Locate the cell with the specified text and output its (x, y) center coordinate. 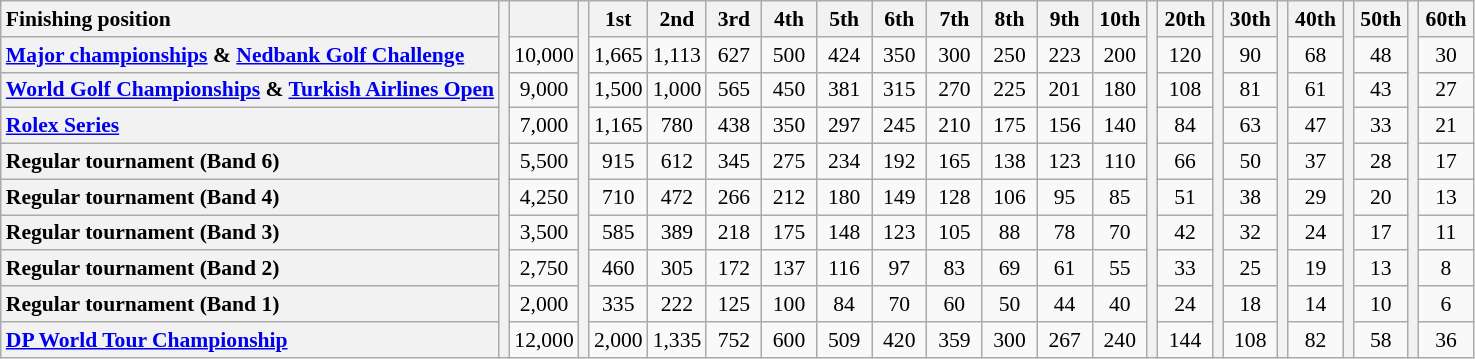
225 (1010, 90)
Regular tournament (Band 6) (250, 162)
472 (678, 197)
105 (954, 233)
1,113 (678, 55)
40 (1120, 304)
381 (844, 90)
8th (1010, 19)
345 (734, 162)
138 (1010, 162)
5th (844, 19)
44 (1064, 304)
47 (1316, 126)
116 (844, 269)
192 (900, 162)
240 (1120, 340)
Regular tournament (Band 3) (250, 233)
201 (1064, 90)
389 (678, 233)
Rolex Series (250, 126)
172 (734, 269)
27 (1446, 90)
7th (954, 19)
275 (788, 162)
30 (1446, 55)
450 (788, 90)
55 (1120, 269)
420 (900, 340)
10,000 (544, 55)
100 (788, 304)
297 (844, 126)
460 (618, 269)
Finishing position (250, 19)
140 (1120, 126)
21 (1446, 126)
149 (900, 197)
3,500 (544, 233)
245 (900, 126)
18 (1250, 304)
335 (618, 304)
222 (678, 304)
752 (734, 340)
Regular tournament (Band 1) (250, 304)
424 (844, 55)
2,750 (544, 269)
438 (734, 126)
210 (954, 126)
DP World Tour Championship (250, 340)
305 (678, 269)
37 (1316, 162)
585 (618, 233)
10 (1380, 304)
200 (1120, 55)
68 (1316, 55)
36 (1446, 340)
28 (1380, 162)
World Golf Championships & Turkish Airlines Open (250, 90)
148 (844, 233)
60th (1446, 19)
50th (1380, 19)
8 (1446, 269)
223 (1064, 55)
40th (1316, 19)
11 (1446, 233)
106 (1010, 197)
627 (734, 55)
29 (1316, 197)
110 (1120, 162)
212 (788, 197)
234 (844, 162)
120 (1184, 55)
51 (1184, 197)
78 (1064, 233)
6 (1446, 304)
218 (734, 233)
125 (734, 304)
81 (1250, 90)
Major championships & Nedbank Golf Challenge (250, 55)
14 (1316, 304)
10th (1120, 19)
165 (954, 162)
128 (954, 197)
2nd (678, 19)
565 (734, 90)
19 (1316, 269)
4th (788, 19)
156 (1064, 126)
Regular tournament (Band 2) (250, 269)
315 (900, 90)
63 (1250, 126)
1,165 (618, 126)
509 (844, 340)
95 (1064, 197)
710 (618, 197)
3rd (734, 19)
Regular tournament (Band 4) (250, 197)
500 (788, 55)
1,500 (618, 90)
43 (1380, 90)
1,335 (678, 340)
20th (1184, 19)
7,000 (544, 126)
137 (788, 269)
25 (1250, 269)
612 (678, 162)
69 (1010, 269)
9,000 (544, 90)
1,000 (678, 90)
270 (954, 90)
5,500 (544, 162)
82 (1316, 340)
359 (954, 340)
250 (1010, 55)
144 (1184, 340)
38 (1250, 197)
600 (788, 340)
20 (1380, 197)
267 (1064, 340)
42 (1184, 233)
915 (618, 162)
12,000 (544, 340)
6th (900, 19)
266 (734, 197)
30th (1250, 19)
88 (1010, 233)
4,250 (544, 197)
48 (1380, 55)
66 (1184, 162)
58 (1380, 340)
90 (1250, 55)
85 (1120, 197)
1,665 (618, 55)
83 (954, 269)
780 (678, 126)
97 (900, 269)
1st (618, 19)
9th (1064, 19)
60 (954, 304)
32 (1250, 233)
